Output the [x, y] coordinate of the center of the cell containing the given text.  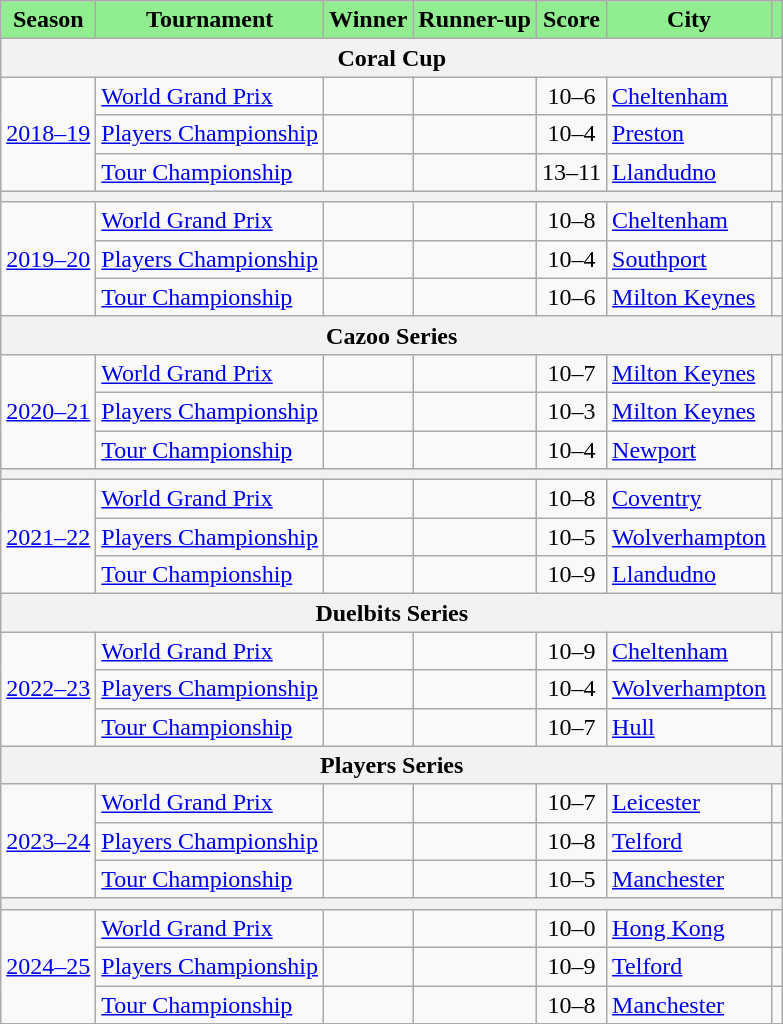
Runner-up [475, 20]
2019–20 [48, 259]
City [690, 20]
Preston [690, 134]
10–3 [571, 411]
Winner [368, 20]
2021–22 [48, 537]
2024–25 [48, 966]
Players Series [392, 765]
Hong Kong [690, 928]
Season [48, 20]
Southport [690, 259]
2022–23 [48, 689]
Cazoo Series [392, 335]
Tournament [210, 20]
Coventry [690, 499]
2020–21 [48, 411]
Coral Cup [392, 58]
13–11 [571, 172]
Leicester [690, 803]
Hull [690, 727]
Newport [690, 449]
10–0 [571, 928]
2023–24 [48, 841]
Duelbits Series [392, 613]
Score [571, 20]
2018–19 [48, 134]
